Search for the cell housing the specified text and yield its [x, y] center coordinate. 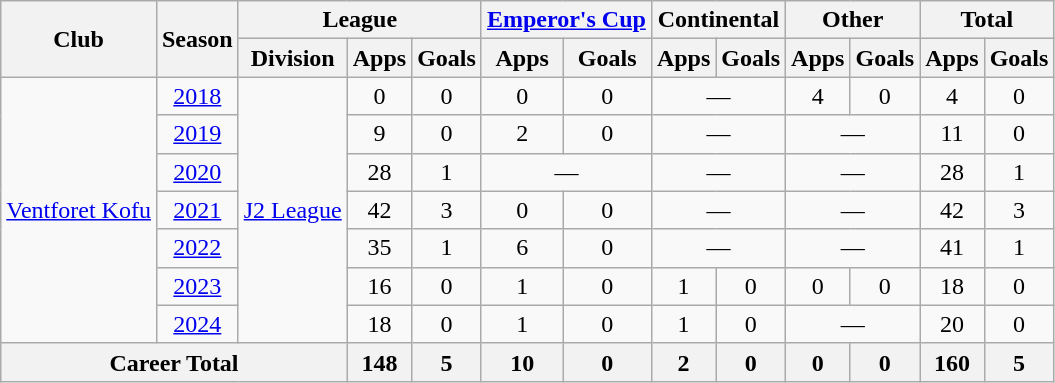
2019 [197, 134]
2022 [197, 248]
League [360, 20]
Other [853, 20]
2020 [197, 172]
Career Total [174, 362]
41 [952, 248]
Total [987, 20]
148 [379, 362]
Club [79, 39]
11 [952, 134]
20 [952, 324]
16 [379, 286]
J2 League [292, 210]
Emperor's Cup [566, 20]
Ventforet Kofu [79, 210]
35 [379, 248]
Season [197, 39]
2024 [197, 324]
2018 [197, 96]
160 [952, 362]
10 [522, 362]
Continental [718, 20]
9 [379, 134]
6 [522, 248]
2021 [197, 210]
2023 [197, 286]
Division [292, 58]
